Search for the cell housing the specified text and yield its [X, Y] center coordinate. 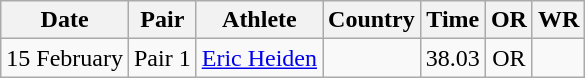
Athlete [259, 20]
WR [558, 20]
38.03 [452, 58]
Pair [162, 20]
15 February [65, 58]
Pair 1 [162, 58]
Eric Heiden [259, 58]
Country [372, 20]
Date [65, 20]
Time [452, 20]
